Pinpoint the cell where the given text exists, returning its [x, y] midpoint coordinate. 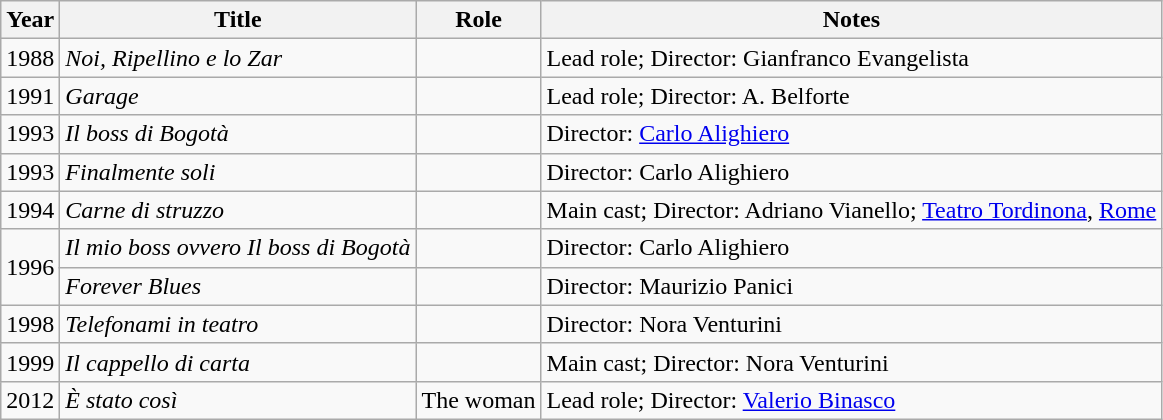
Noi, Ripellino e lo Zar [238, 58]
1996 [30, 267]
Il cappello di carta [238, 362]
Notes [852, 20]
The woman [478, 400]
Lead role; Director: Valerio Binasco [852, 400]
Il boss di Bogotà [238, 134]
Il mio boss ovvero Il boss di Bogotà [238, 248]
Telefonami in teatro [238, 324]
Role [478, 20]
Director: Maurizio Panici [852, 286]
1998 [30, 324]
1999 [30, 362]
Title [238, 20]
1994 [30, 210]
Lead role; Director: Gianfranco Evangelista [852, 58]
2012 [30, 400]
1988 [30, 58]
Main cast; Director: Nora Venturini [852, 362]
È stato così [238, 400]
Forever Blues [238, 286]
1991 [30, 96]
Year [30, 20]
Finalmente soli [238, 172]
Main cast; Director: Adriano Vianello; Teatro Tordinona, Rome [852, 210]
Garage [238, 96]
Lead role; Director: A. Belforte [852, 96]
Carne di struzzo [238, 210]
Director: Nora Venturini [852, 324]
